Pinpoint the cell where the given text exists, returning its (X, Y) midpoint coordinate. 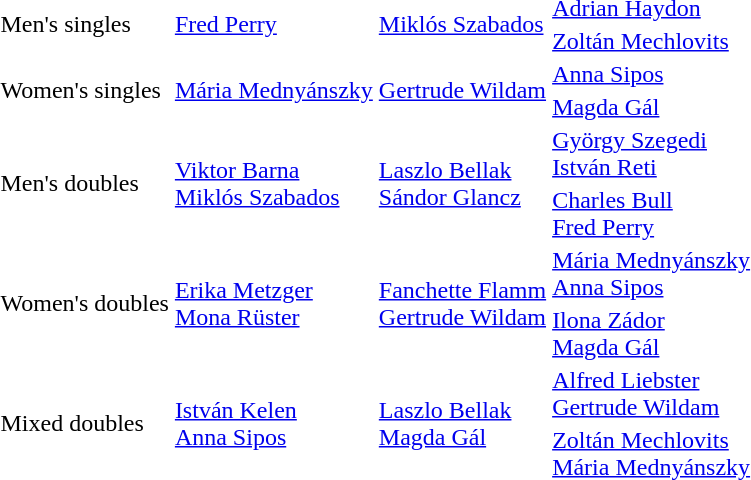
Mária Mednyánszky (274, 90)
Gertrude Wildam (462, 90)
Laszlo Bellak Sándor Glancz (462, 184)
Viktor Barna Miklós Szabados (274, 184)
Fanchette Flamm Gertrude Wildam (462, 304)
Erika Metzger Mona Rüster (274, 304)
